Find where the given text appears and provide that cell's center as (x, y) coordinate. 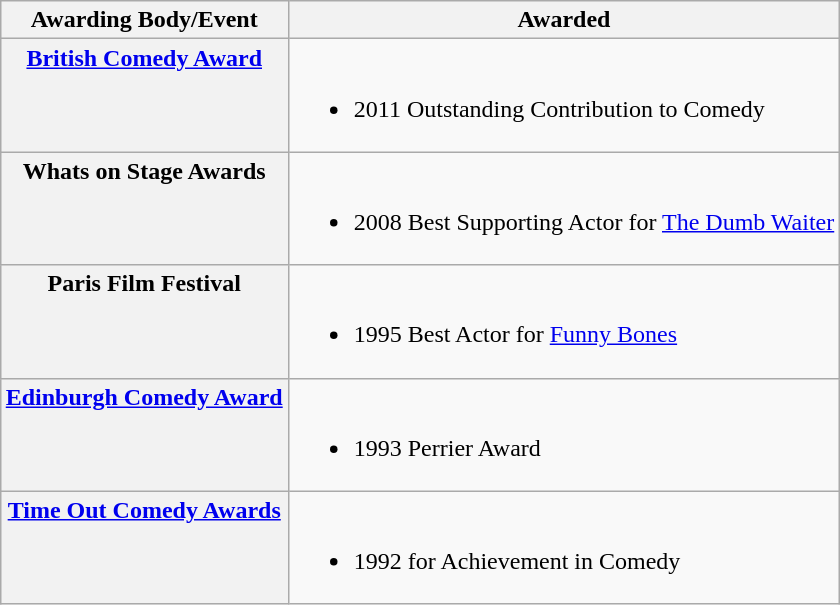
2008 Best Supporting Actor for The Dumb Waiter (564, 208)
Time Out Comedy Awards (144, 548)
Awarding Body/Event (144, 20)
Edinburgh Comedy Award (144, 434)
1993 Perrier Award (564, 434)
1995 Best Actor for Funny Bones (564, 322)
Whats on Stage Awards (144, 208)
Paris Film Festival (144, 322)
British Comedy Award (144, 96)
Awarded (564, 20)
2011 Outstanding Contribution to Comedy (564, 96)
1992 for Achievement in Comedy (564, 548)
